Detect which cell encompasses the target text, then output its (x, y) center coordinate. 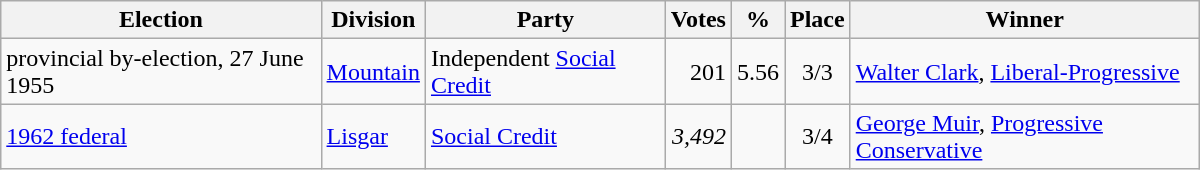
Independent Social Credit (545, 72)
3/4 (817, 136)
Lisgar (373, 136)
Social Credit (545, 136)
% (758, 20)
George Muir, Progressive Conservative (1024, 136)
3,492 (698, 136)
Election (161, 20)
5.56 (758, 72)
Votes (698, 20)
Place (817, 20)
Party (545, 20)
1962 federal (161, 136)
Mountain (373, 72)
201 (698, 72)
Division (373, 20)
Winner (1024, 20)
Walter Clark, Liberal-Progressive (1024, 72)
provincial by-election, 27 June 1955 (161, 72)
3/3 (817, 72)
